Extract the (x, y) coordinate from the center of the cell holding the provided text.  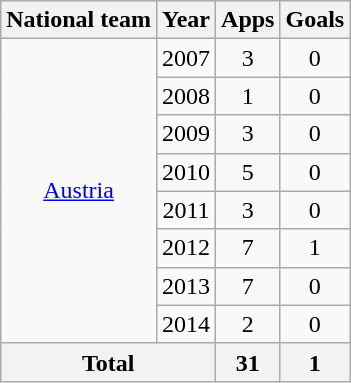
Year (186, 20)
2008 (186, 96)
2013 (186, 286)
31 (248, 362)
2007 (186, 58)
2014 (186, 324)
2012 (186, 248)
2011 (186, 210)
2 (248, 324)
2009 (186, 134)
5 (248, 172)
Apps (248, 20)
Goals (315, 20)
National team (79, 20)
Total (108, 362)
2010 (186, 172)
Austria (79, 191)
